Output the [X, Y] coordinate of the center of the cell containing the given text.  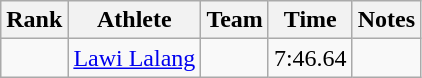
Time [310, 20]
7:46.64 [310, 58]
Rank [34, 20]
Lawi Lalang [134, 58]
Team [235, 20]
Notes [386, 20]
Athlete [134, 20]
